Provide the [x, y] coordinate of the cell's center where the given text is located.  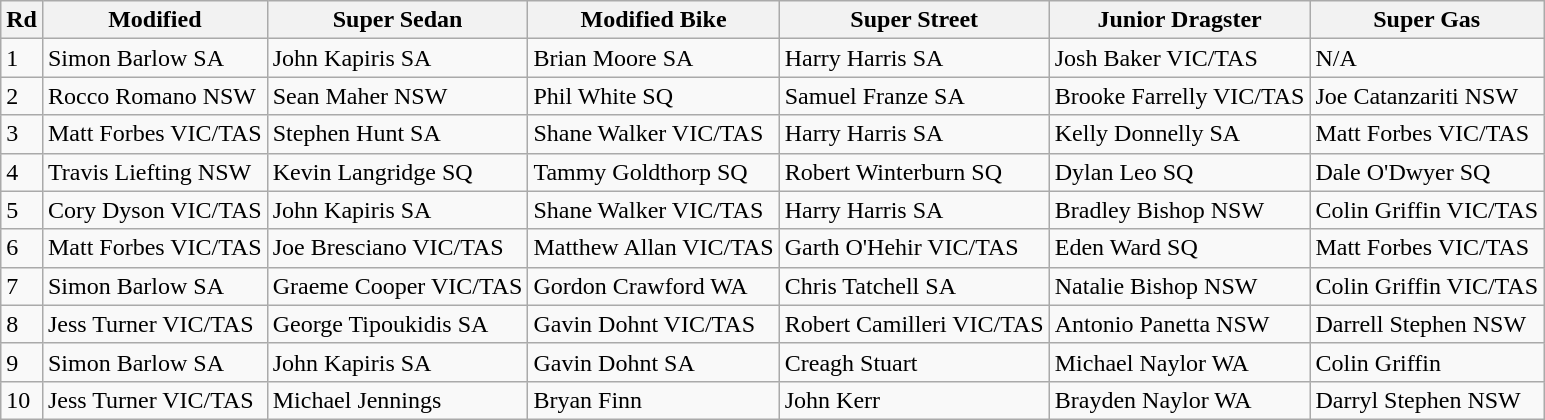
Super Street [914, 20]
John Kerr [914, 400]
Brayden Naylor WA [1180, 400]
Joe Catanzariti NSW [1427, 96]
Super Gas [1427, 20]
Eden Ward SQ [1180, 248]
Robert Camilleri VIC/TAS [914, 324]
Natalie Bishop NSW [1180, 286]
3 [22, 134]
Travis Liefting NSW [154, 172]
6 [22, 248]
Michael Jennings [398, 400]
Michael Naylor WA [1180, 362]
Phil White SQ [654, 96]
Robert Winterburn SQ [914, 172]
9 [22, 362]
Bryan Finn [654, 400]
Cory Dyson VIC/TAS [154, 210]
7 [22, 286]
Sean Maher NSW [398, 96]
Modified [154, 20]
Gavin Dohnt SA [654, 362]
Darryl Stephen NSW [1427, 400]
Antonio Panetta NSW [1180, 324]
5 [22, 210]
Kevin Langridge SQ [398, 172]
Brooke Farrelly VIC/TAS [1180, 96]
Gordon Crawford WA [654, 286]
Matthew Allan VIC/TAS [654, 248]
2 [22, 96]
Rd [22, 20]
Stephen Hunt SA [398, 134]
Junior Dragster [1180, 20]
Joe Bresciano VIC/TAS [398, 248]
Garth O'Hehir VIC/TAS [914, 248]
Josh Baker VIC/TAS [1180, 58]
Dylan Leo SQ [1180, 172]
Super Sedan [398, 20]
Creagh Stuart [914, 362]
10 [22, 400]
N/A [1427, 58]
Rocco Romano NSW [154, 96]
8 [22, 324]
1 [22, 58]
Chris Tatchell SA [914, 286]
Brian Moore SA [654, 58]
Gavin Dohnt VIC/TAS [654, 324]
Colin Griffin [1427, 362]
Dale O'Dwyer SQ [1427, 172]
George Tipoukidis SA [398, 324]
Samuel Franze SA [914, 96]
Kelly Donnelly SA [1180, 134]
Graeme Cooper VIC/TAS [398, 286]
4 [22, 172]
Modified Bike [654, 20]
Bradley Bishop NSW [1180, 210]
Darrell Stephen NSW [1427, 324]
Tammy Goldthorp SQ [654, 172]
